Identify which cell holds the provided text, then report its (x, y) central coordinate. 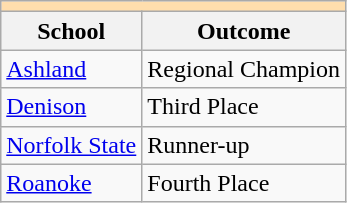
Outcome (244, 31)
School (72, 31)
Fourth Place (244, 183)
Runner-up (244, 145)
Ashland (72, 69)
Regional Champion (244, 69)
Denison (72, 107)
Third Place (244, 107)
Roanoke (72, 183)
Norfolk State (72, 145)
